Find where the given text appears and provide that cell's center as (x, y) coordinate. 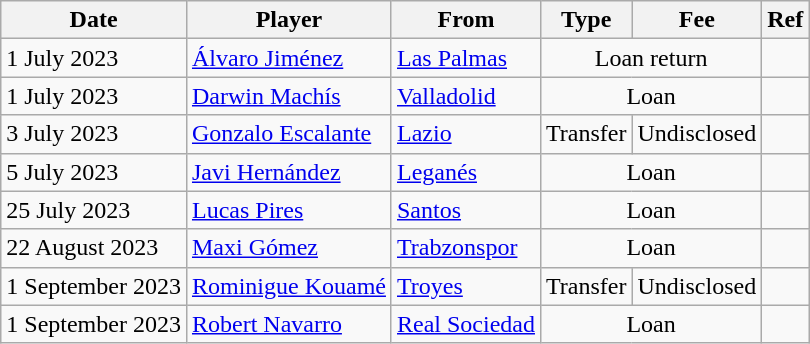
Darwin Machís (288, 96)
25 July 2023 (94, 210)
Valladolid (466, 96)
Robert Navarro (288, 324)
Leganés (466, 172)
Troyes (466, 286)
3 July 2023 (94, 134)
Lazio (466, 134)
Date (94, 20)
Ref (786, 20)
5 July 2023 (94, 172)
Javi Hernández (288, 172)
Trabzonspor (466, 248)
Loan return (650, 58)
Gonzalo Escalante (288, 134)
From (466, 20)
Álvaro Jiménez (288, 58)
Santos (466, 210)
Fee (697, 20)
Rominigue Kouamé (288, 286)
Maxi Gómez (288, 248)
Las Palmas (466, 58)
Player (288, 20)
22 August 2023 (94, 248)
Type (586, 20)
Real Sociedad (466, 324)
Lucas Pires (288, 210)
